Search for the cell housing the specified text and yield its (X, Y) center coordinate. 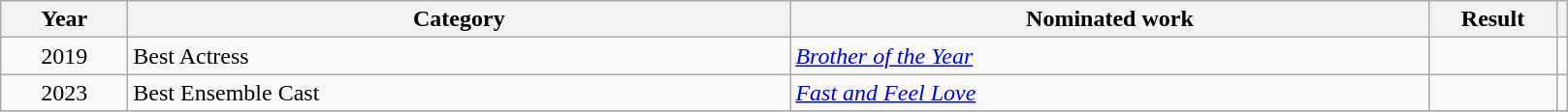
Nominated work (1109, 19)
Fast and Feel Love (1109, 93)
Year (64, 19)
2019 (64, 56)
Result (1493, 19)
Best Ensemble Cast (460, 93)
Category (460, 19)
Best Actress (460, 56)
Brother of the Year (1109, 56)
2023 (64, 93)
